Provide the [X, Y] coordinate of the cell's center where the given text is located.  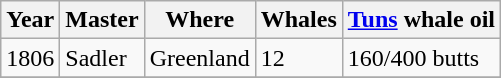
Greenland [200, 58]
160/400 butts [421, 58]
Year [30, 20]
Where [200, 20]
Tuns whale oil [421, 20]
Master [102, 20]
12 [298, 58]
1806 [30, 58]
Sadler [102, 58]
Whales [298, 20]
